Capture the cell that displays the provided text and extract its (X, Y) central coordinate. 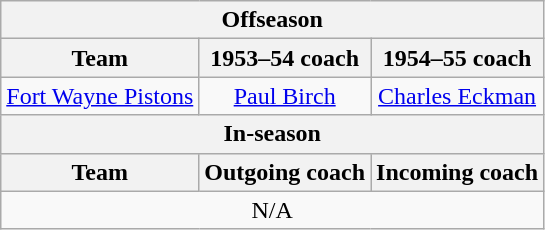
In-season (272, 134)
Fort Wayne Pistons (100, 96)
Charles Eckman (458, 96)
Offseason (272, 20)
N/A (272, 210)
Incoming coach (458, 172)
Paul Birch (285, 96)
1953–54 coach (285, 58)
Outgoing coach (285, 172)
1954–55 coach (458, 58)
